Determine the [X, Y] coordinate at the center of the cell enclosing the given text.  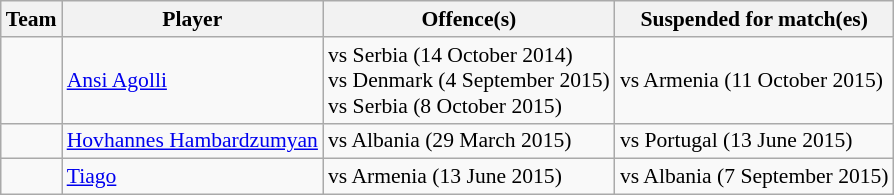
Hovhannes Hambardzumyan [192, 141]
Ansi Agolli [192, 80]
vs Armenia (13 June 2015) [469, 177]
vs Serbia (14 October 2014) vs Denmark (4 September 2015) vs Serbia (8 October 2015) [469, 80]
Team [32, 19]
Suspended for match(es) [754, 19]
vs Armenia (11 October 2015) [754, 80]
vs Albania (7 September 2015) [754, 177]
Tiago [192, 177]
Offence(s) [469, 19]
vs Albania (29 March 2015) [469, 141]
vs Portugal (13 June 2015) [754, 141]
Player [192, 19]
